Locate the cell with the specified text and output its [X, Y] center coordinate. 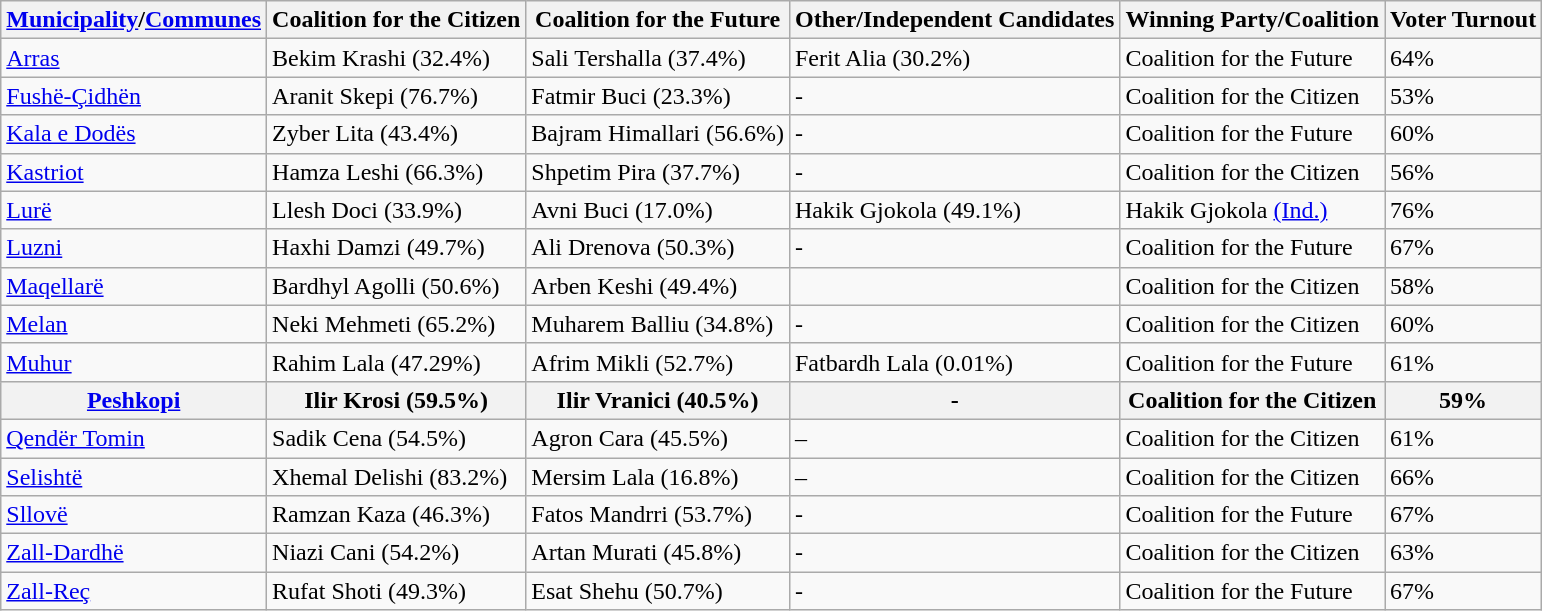
Xhemal Delishi (83.2%) [396, 477]
Sadik Cena (54.5%) [396, 438]
Shpetim Pira (37.7%) [658, 172]
Qendër Tomin [134, 438]
Melan [134, 324]
56% [1464, 172]
Llesh Doci (33.9%) [396, 210]
Fushë-Çidhën [134, 96]
Niazi Cani (54.2%) [396, 553]
Hakik Gjokola (Ind.) [1252, 210]
Haxhi Damzi (49.7%) [396, 248]
Other/Independent Candidates [954, 20]
58% [1464, 286]
Luzni [134, 248]
Kala e Dodës [134, 134]
Maqellarë [134, 286]
Avni Buci (17.0%) [658, 210]
Selishtë [134, 477]
Artan Murati (45.8%) [658, 553]
Bajram Himallari (56.6%) [658, 134]
Voter Turnout [1464, 20]
Esat Shehu (50.7%) [658, 591]
Bardhyl Agolli (50.6%) [396, 286]
Aranit Skepi (76.7%) [396, 96]
Neki Mehmeti (65.2%) [396, 324]
Afrim Mikli (52.7%) [658, 362]
Kastriot [134, 172]
Municipality/Communes [134, 20]
Rufat Shoti (49.3%) [396, 591]
64% [1464, 58]
Fatos Mandrri (53.7%) [658, 515]
Mersim Lala (16.8%) [658, 477]
Peshkopi [134, 400]
Bekim Krashi (32.4%) [396, 58]
66% [1464, 477]
Zyber Lita (43.4%) [396, 134]
Ramzan Kaza (46.3%) [396, 515]
Muharem Balliu (34.8%) [658, 324]
Fatbardh Lala (0.01%) [954, 362]
76% [1464, 210]
Winning Party/Coalition [1252, 20]
Fatmir Buci (23.3%) [658, 96]
Lurë [134, 210]
Ilir Krosi (59.5%) [396, 400]
Hamza Leshi (66.3%) [396, 172]
Zall-Reç [134, 591]
Ali Drenova (50.3%) [658, 248]
Ferit Alia (30.2%) [954, 58]
59% [1464, 400]
Zall-Dardhë [134, 553]
63% [1464, 553]
53% [1464, 96]
Rahim Lala (47.29%) [396, 362]
Hakik Gjokola (49.1%) [954, 210]
Agron Cara (45.5%) [658, 438]
Sali Tershalla (37.4%) [658, 58]
Sllovë [134, 515]
Muhur [134, 362]
Arras [134, 58]
Arben Keshi (49.4%) [658, 286]
Ilir Vranici (40.5%) [658, 400]
